Output the (x, y) coordinate of the center of the cell containing the given text.  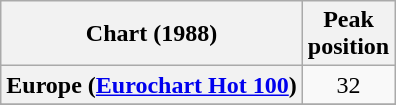
Europe (Eurochart Hot 100) (152, 85)
Chart (1988) (152, 34)
32 (348, 85)
Peakposition (348, 34)
